Identify which cell holds the provided text, then report its (x, y) central coordinate. 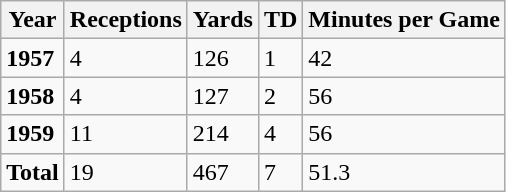
11 (126, 134)
1 (280, 58)
1957 (33, 58)
Minutes per Game (404, 20)
Total (33, 172)
2 (280, 96)
TD (280, 20)
Receptions (126, 20)
Year (33, 20)
7 (280, 172)
1959 (33, 134)
127 (222, 96)
214 (222, 134)
126 (222, 58)
Yards (222, 20)
51.3 (404, 172)
467 (222, 172)
1958 (33, 96)
19 (126, 172)
42 (404, 58)
